Output the [X, Y] coordinate of the center of the cell containing the given text.  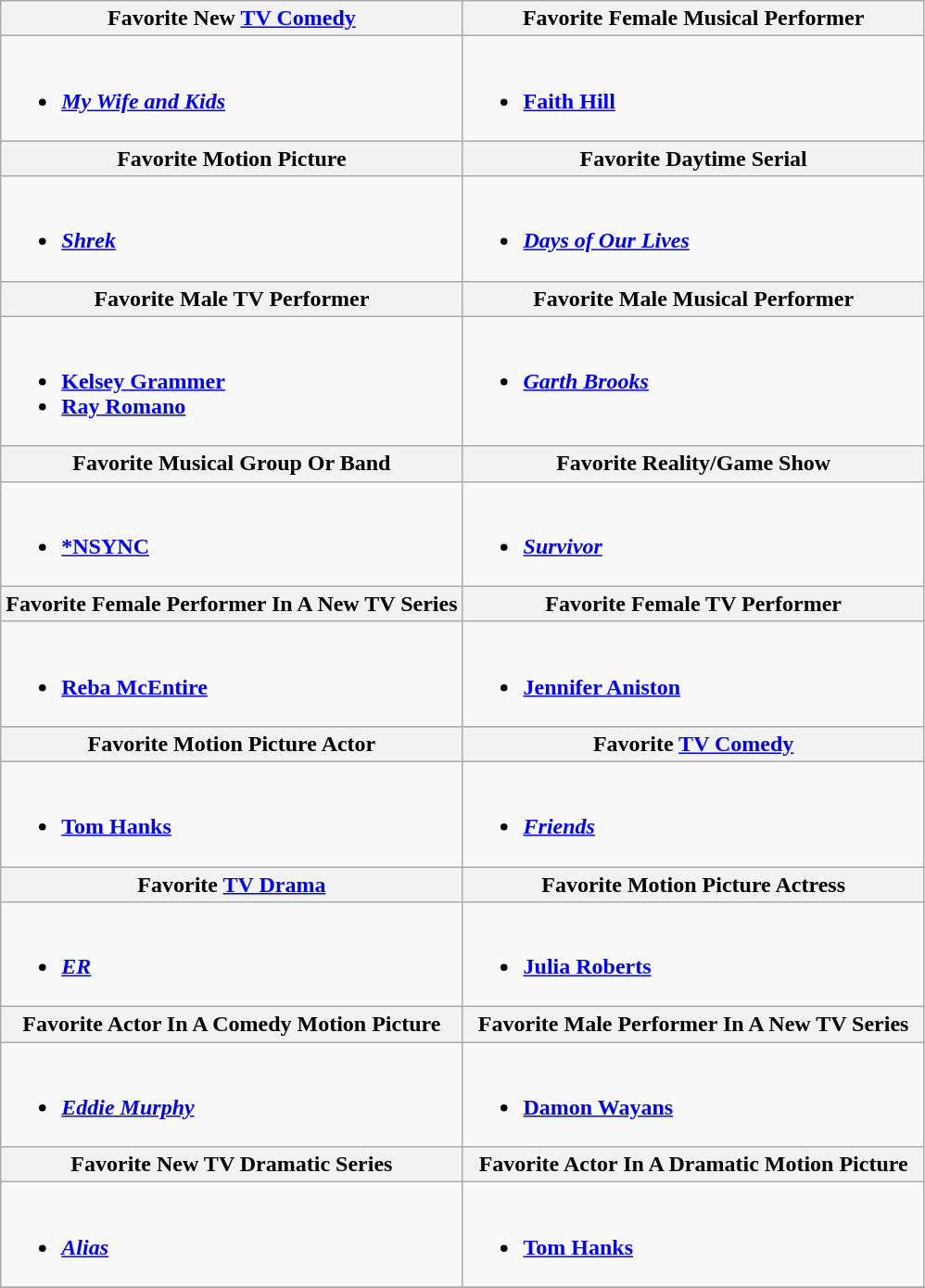
Favorite Male TV Performer [232, 299]
Favorite Actor In A Dramatic Motion Picture [693, 1165]
Kelsey GrammerRay Romano [232, 381]
Favorite Female Performer In A New TV Series [232, 604]
Eddie Murphy [232, 1094]
Damon Wayans [693, 1094]
*NSYNC [232, 534]
My Wife and Kids [232, 89]
Favorite Motion Picture Actress [693, 884]
Favorite Female TV Performer [693, 604]
Survivor [693, 534]
Friends [693, 814]
Faith Hill [693, 89]
Favorite New TV Dramatic Series [232, 1165]
ER [232, 955]
Garth Brooks [693, 381]
Julia Roberts [693, 955]
Shrek [232, 228]
Favorite Actor In A Comedy Motion Picture [232, 1025]
Favorite Daytime Serial [693, 159]
Favorite Male Performer In A New TV Series [693, 1025]
Reba McEntire [232, 673]
Alias [232, 1235]
Favorite TV Comedy [693, 744]
Favorite Female Musical Performer [693, 19]
Favorite New TV Comedy [232, 19]
Jennifer Aniston [693, 673]
Days of Our Lives [693, 228]
Favorite Male Musical Performer [693, 299]
Favorite TV Drama [232, 884]
Favorite Motion Picture Actor [232, 744]
Favorite Motion Picture [232, 159]
Favorite Musical Group Or Band [232, 464]
Favorite Reality/Game Show [693, 464]
